Scan for the cell matching the given text and deliver its [x, y] coordinate at center. 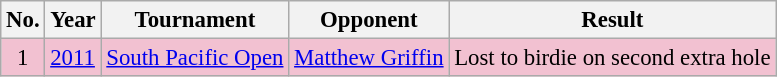
No. [23, 20]
2011 [73, 58]
Opponent [369, 20]
Result [612, 20]
1 [23, 58]
South Pacific Open [195, 58]
Year [73, 20]
Tournament [195, 20]
Matthew Griffin [369, 58]
Lost to birdie on second extra hole [612, 58]
